Find where the given text appears and provide that cell's center as (X, Y) coordinate. 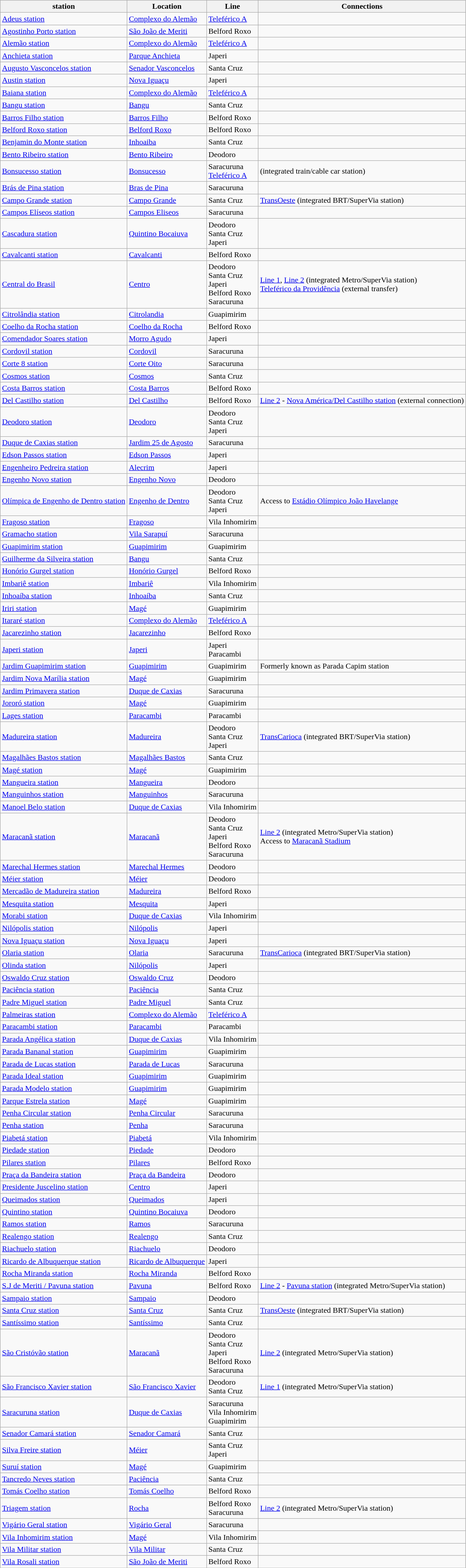
Line 1, Line 2 (integrated Metro/SuperVia station)Teleférico da Providência (external transfer) (362, 284)
Tomás Coelho station (64, 1491)
Guapimirim station (64, 546)
Iriri station (64, 608)
Sampaio (167, 1298)
Oswaldo Cruz (167, 978)
Adeus station (64, 19)
Parada Ideal station (64, 1076)
São Francisco Xavier (167, 1387)
Mangueira (167, 782)
Engenho de Dentro (167, 501)
Triagem station (64, 1508)
Maracanã station (64, 837)
Olímpica de Engenho de Dentro station (64, 501)
Bras de Pina (167, 188)
Magalhães Bastos station (64, 758)
Costa Barros (167, 388)
Guilherme da Silveira station (64, 559)
Queimados (167, 1199)
Morro Agudo (167, 339)
Oswaldo Cruz station (64, 978)
Parada Bananal station (64, 1051)
Jororó station (64, 703)
Penha (167, 1126)
Vila Sarapuí (167, 534)
Inhoaíba station (64, 596)
Realengo station (64, 1236)
Cosmos station (64, 376)
Citrolândia station (64, 314)
Barros Filho station (64, 117)
Bento Ribeiro station (64, 155)
Honório Gurgel station (64, 571)
Cavalcanti (167, 255)
Praça da Bandeira station (64, 1175)
Pilares station (64, 1162)
Realengo (167, 1236)
Vila Militar station (64, 1549)
Fragoso station (64, 522)
Belford Roxo station (64, 130)
Rocha Miranda station (64, 1273)
Formerly known as Parada Capim station (362, 666)
Honório Gurgel (167, 571)
Fragoso (167, 522)
Senador Vasconcelos (167, 68)
Magalhães Bastos (167, 758)
Penha Circular station (64, 1113)
Comendador Soares station (64, 339)
Madureira station (64, 737)
Imbariê station (64, 583)
Deodoro station (64, 422)
Paciência station (64, 990)
Queimados station (64, 1199)
Cordovil station (64, 351)
Vigário Geral (167, 1525)
Bonsucesso (167, 171)
Line 2 (integrated Metro/SuperVia station)Access to Maracanã Stadium (362, 837)
Campos Eliseos (167, 212)
Mangueira station (64, 782)
Del Castilho (167, 400)
Pilares (167, 1162)
Sampaio station (64, 1298)
Santa Cruz station (64, 1310)
Augusto Vasconcelos station (64, 68)
Jardim 25 de Agosto (167, 443)
Line 2 - Pavuna station (integrated Metro/SuperVia station) (362, 1286)
Itararé station (64, 620)
Connections (362, 6)
Ricardo de Albuquerque (167, 1261)
Piabetá (167, 1138)
Costa Barros station (64, 388)
Ramos (167, 1224)
Parque Anchieta (167, 56)
Campos Elíseos station (64, 212)
Engenho Novo station (64, 480)
Cosmos (167, 376)
Olaria station (64, 953)
Corte 8 station (64, 363)
Padre Miguel station (64, 1002)
Riachuelo (167, 1249)
Coelho da Rocha station (64, 326)
Mercadão de Madureira station (64, 891)
Alecrim (167, 467)
JaperiParacambi (233, 649)
Manguinhos (167, 795)
station (64, 6)
Cascadura station (64, 234)
Lages station (64, 715)
(integrated train/cable car station) (362, 171)
Manoel Belo station (64, 807)
SaracurunaVila InhomirimGuapimirim (233, 1412)
Piedade (167, 1150)
Rocha Miranda (167, 1273)
Jardim Primavera station (64, 691)
Nova Iguaçu station (64, 941)
Presidente Juscelino station (64, 1187)
Parada Modelo station (64, 1088)
Parada de Lucas (167, 1064)
Belford RoxoSaracuruna (233, 1508)
Inhoaíba (167, 596)
Quintino station (64, 1212)
Jacarezinho (167, 633)
Praça da Bandeira (167, 1175)
Saracuruna station (64, 1412)
Senador Camará station (64, 1433)
Mesquita station (64, 903)
Jardim Nova Marília station (64, 679)
Padre Miguel (167, 1002)
Brás de Pina station (64, 188)
Line 1 (integrated Metro/SuperVia station) (362, 1387)
Jacarezinho station (64, 633)
Rocha (167, 1508)
Cavalcanti station (64, 255)
Manguinhos station (64, 795)
Suruí station (64, 1467)
Japeri station (64, 649)
Engenho Novo (167, 480)
S.J de Meriti / Pavuna station (64, 1286)
Access to Estádio Olímpico João Havelange (362, 501)
Campo Grande station (64, 200)
Marechal Hermes station (64, 866)
Parque Estrela station (64, 1101)
Benjamin do Monte station (64, 142)
Gramacho station (64, 534)
Campo Grande (167, 200)
Penha station (64, 1126)
São Cristóvão station (64, 1353)
Paracambi station (64, 1027)
Tomás Coelho (167, 1491)
Del Castilho station (64, 400)
Nilópolis station (64, 928)
Coelho da Rocha (167, 326)
SaracurunaTeleférico A (233, 171)
Line (233, 6)
Santa CruzJaperi (233, 1450)
Morabi station (64, 916)
Vigário Geral station (64, 1525)
Inhoaiba (167, 142)
Bonsucesso station (64, 171)
Edson Passos station (64, 455)
Jardim Guapimirim station (64, 666)
Piabetá station (64, 1138)
Imbariê (167, 583)
Penha Circular (167, 1113)
Parada Angélica station (64, 1039)
Citrolandia (167, 314)
Magé station (64, 770)
Barros Filho (167, 117)
Agostinho Porto station (64, 31)
DeodoroSanta Cruz (233, 1387)
Location (167, 6)
Mesquita (167, 903)
Silva Freire station (64, 1450)
Austin station (64, 80)
Cordovil (167, 351)
Palmeiras station (64, 1014)
Parada de Lucas station (64, 1064)
Line 2 - Nova América/Del Castilho station (external connection) (362, 400)
Alemão station (64, 43)
Tancredo Neves station (64, 1479)
Bangu station (64, 105)
Vila Rosali station (64, 1562)
Central do Brasil (64, 284)
Méier station (64, 879)
Senador Camará (167, 1433)
Ramos station (64, 1224)
Duque de Caxias station (64, 443)
Vila Inhomirim station (64, 1537)
Piedade station (64, 1150)
Marechal Hermes (167, 866)
Vila Militar (167, 1549)
São Francisco Xavier station (64, 1387)
Olinda station (64, 965)
Corte Oito (167, 363)
Olaria (167, 953)
Riachuelo station (64, 1249)
Santíssimo station (64, 1323)
Bento Ribeiro (167, 155)
Ricardo de Albuquerque station (64, 1261)
Anchieta station (64, 56)
Engenheiro Pedreira station (64, 467)
Santíssimo (167, 1323)
Edson Passos (167, 455)
Pavuna (167, 1286)
Baiana station (64, 93)
